For the text-containing cell, return its midpoint in (x, y) coordinate format. 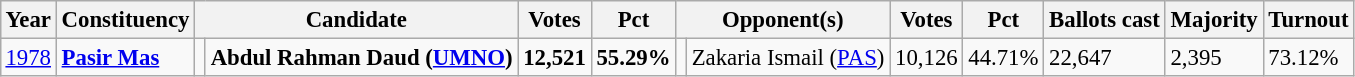
55.29% (634, 57)
Candidate (356, 20)
Turnout (1308, 20)
10,126 (926, 57)
Opponent(s) (783, 20)
73.12% (1308, 57)
12,521 (554, 57)
2,395 (1214, 57)
Ballots cast (1104, 20)
22,647 (1104, 57)
44.71% (1004, 57)
Pasir Mas (125, 57)
1978 (28, 57)
Zakaria Ismail (PAS) (788, 57)
Constituency (125, 20)
Majority (1214, 20)
Year (28, 20)
Abdul Rahman Daud (UMNO) (362, 57)
